Detect which cell encompasses the target text, then output its (x, y) center coordinate. 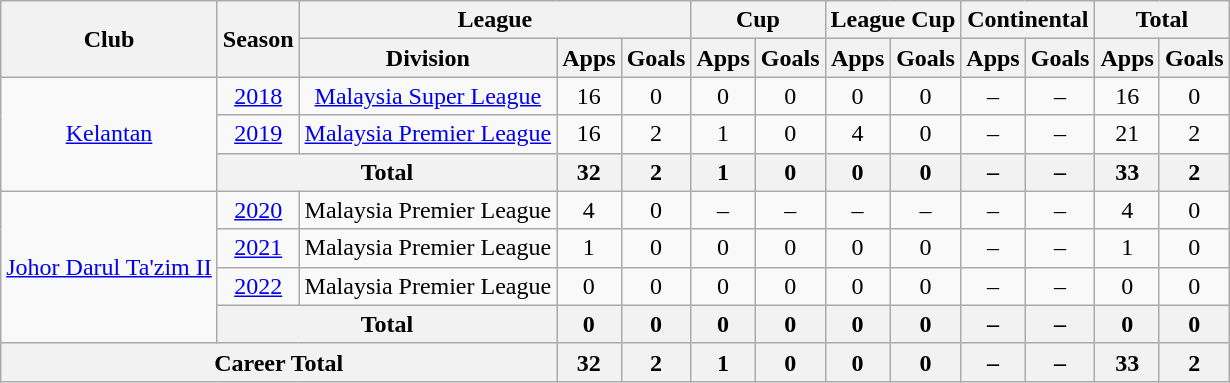
Season (258, 39)
Club (110, 39)
2021 (258, 248)
League Cup (893, 20)
Kelantan (110, 134)
2022 (258, 286)
21 (1127, 134)
Johor Darul Ta'zim II (110, 267)
Division (428, 58)
Career Total (279, 362)
League (495, 20)
Continental (1028, 20)
2020 (258, 210)
2018 (258, 96)
Malaysia Super League (428, 96)
Cup (758, 20)
2019 (258, 134)
